Return (X, Y) of the center of cell containing provided text 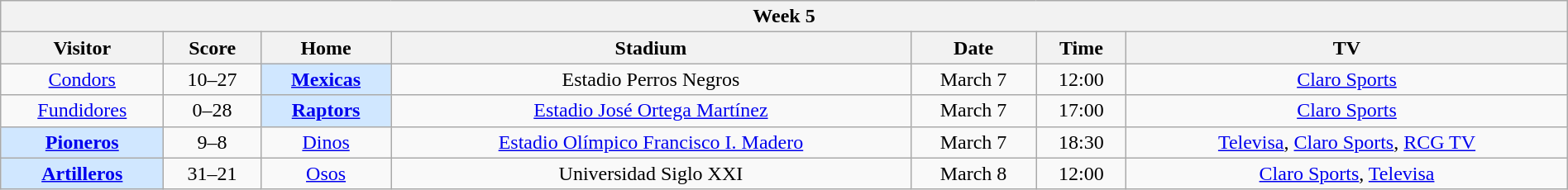
Estadio José Ortega Martínez (651, 111)
Week 5 (784, 17)
Dinos (326, 142)
Televisa, Claro Sports, RCG TV (1346, 142)
Raptors (326, 111)
9–8 (213, 142)
Claro Sports, Televisa (1346, 173)
March 8 (973, 173)
Score (213, 48)
Fundidores (83, 111)
Osos (326, 173)
Estadio Perros Negros (651, 79)
Time (1082, 48)
18:30 (1082, 142)
31–21 (213, 173)
Universidad Siglo XXI (651, 173)
Date (973, 48)
Estadio Olímpico Francisco I. Madero (651, 142)
Mexicas (326, 79)
TV (1346, 48)
Stadium (651, 48)
10–27 (213, 79)
Condors (83, 79)
17:00 (1082, 111)
Artilleros (83, 173)
0–28 (213, 111)
Visitor (83, 48)
Home (326, 48)
Pioneros (83, 142)
